Provide the (X, Y) coordinate of the cell's center where the given text is located.  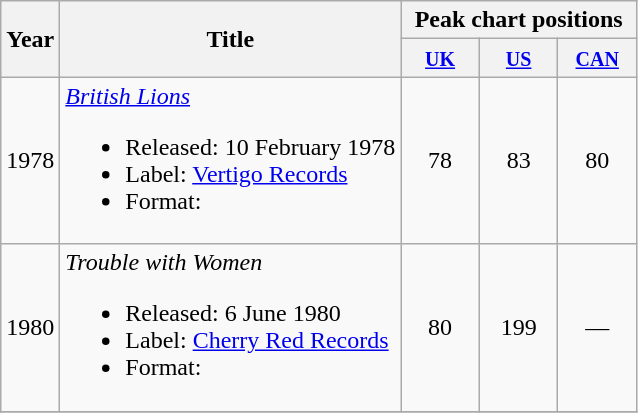
Year (30, 39)
Trouble with WomenReleased: 6 June 1980Label: Cherry Red RecordsFormat: (230, 328)
Title (230, 39)
British LionsReleased: 10 February 1978Label: Vertigo RecordsFormat: (230, 160)
Peak chart positions (519, 20)
US (518, 58)
199 (518, 328)
CAN (598, 58)
UK (440, 58)
1978 (30, 160)
83 (518, 160)
78 (440, 160)
1980 (30, 328)
— (598, 328)
